Extract the (X, Y) coordinate from the center of the cell holding the provided text.  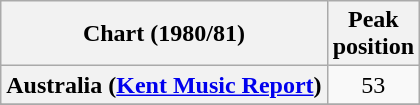
Chart (1980/81) (164, 34)
Australia (Kent Music Report) (164, 85)
53 (373, 85)
Peakposition (373, 34)
